Return (X, Y) of the center of cell containing provided text 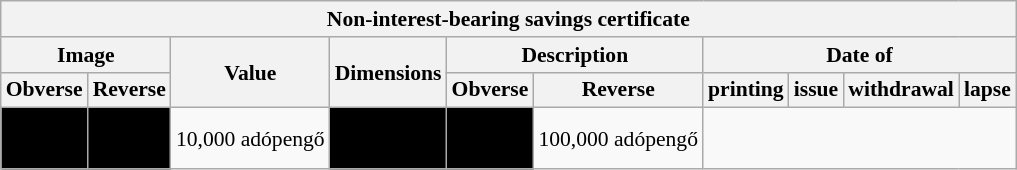
issue (816, 90)
Dimensions (388, 72)
withdrawal (901, 90)
10,000 adópengő (250, 138)
Value (250, 72)
100,000 adópengő (618, 138)
printing (746, 90)
Description (575, 55)
Date of (860, 55)
Image (86, 55)
lapse (988, 90)
Non-interest-bearing savings certificate (508, 19)
